For the text-containing cell, return its midpoint in [x, y] coordinate format. 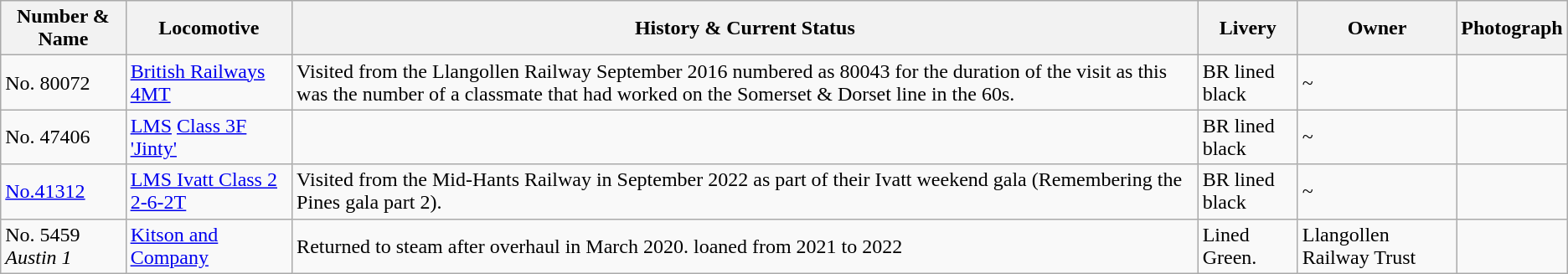
Owner [1377, 28]
Llangollen Railway Trust [1377, 246]
Lined Green. [1248, 246]
Photograph [1512, 28]
No. 47406 [64, 137]
Returned to steam after overhaul in March 2020. loaned from 2021 to 2022 [745, 246]
Locomotive [209, 28]
Livery [1248, 28]
No.41312 [64, 191]
History & Current Status [745, 28]
LMS Ivatt Class 2 2-6-2T [209, 191]
British Railways 4MT [209, 82]
No. 5459 Austin 1 [64, 246]
LMS Class 3F 'Jinty' [209, 137]
No. 80072 [64, 82]
Visited from the Mid-Hants Railway in September 2022 as part of their Ivatt weekend gala (Remembering the Pines gala part 2). [745, 191]
Number & Name [64, 28]
Kitson and Company [209, 246]
